For the text-containing cell, return its midpoint in (X, Y) coordinate format. 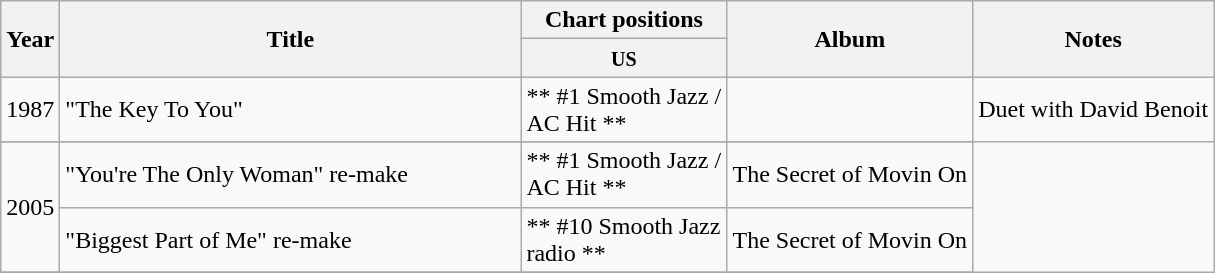
Duet with David Benoit (1094, 110)
2005 (30, 207)
** #10 Smooth Jazz radio ** (624, 240)
1987 (30, 110)
Album (850, 39)
US (624, 58)
Notes (1094, 39)
"You're The Only Woman" re-make (290, 174)
Year (30, 39)
Chart positions (624, 20)
"The Key To You" (290, 110)
Title (290, 39)
"Biggest Part of Me" re-make (290, 240)
